Capture the cell that displays the provided text and extract its [X, Y] central coordinate. 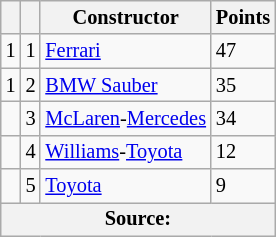
McLaren-Mercedes [125, 118]
47 [243, 51]
34 [243, 118]
BMW Sauber [125, 85]
Williams-Toyota [125, 152]
4 [31, 152]
Source: [138, 219]
Points [243, 17]
35 [243, 85]
Ferrari [125, 51]
Toyota [125, 186]
5 [31, 186]
Constructor [125, 17]
12 [243, 152]
3 [31, 118]
9 [243, 186]
2 [31, 85]
